Return the (X, Y) coordinate for the center point of the cell that contains the specified text.  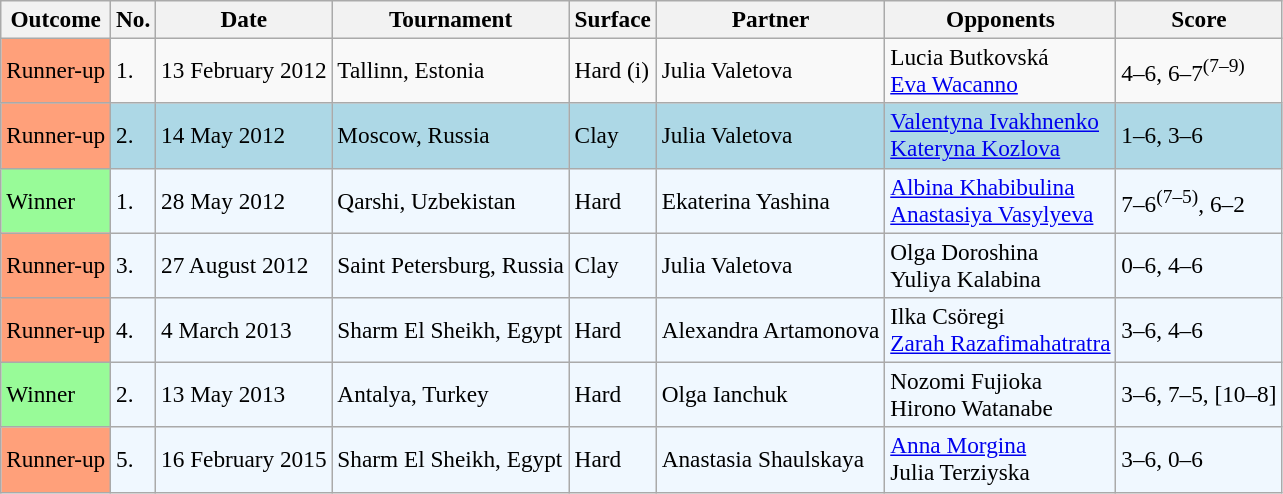
5. (134, 460)
27 August 2012 (244, 264)
Moscow, Russia (450, 136)
Ekaterina Yashina (770, 200)
13 February 2012 (244, 70)
4–6, 6–7(7–9) (1199, 70)
Antalya, Turkey (450, 394)
Partner (770, 19)
0–6, 4–6 (1199, 264)
16 February 2015 (244, 460)
Valentyna Ivakhnenko Kateryna Kozlova (1000, 136)
3. (134, 264)
14 May 2012 (244, 136)
Alexandra Artamonova (770, 330)
Score (1199, 19)
Albina Khabibulina Anastasiya Vasylyeva (1000, 200)
Hard (i) (612, 70)
Tournament (450, 19)
3–6, 4–6 (1199, 330)
13 May 2013 (244, 394)
4 March 2013 (244, 330)
No. (134, 19)
Ilka Csöregi Zarah Razafimahatratra (1000, 330)
Opponents (1000, 19)
Anna Morgina Julia Terziyska (1000, 460)
Surface (612, 19)
3–6, 7–5, [10–8] (1199, 394)
1–6, 3–6 (1199, 136)
3–6, 0–6 (1199, 460)
Qarshi, Uzbekistan (450, 200)
Olga Doroshina Yuliya Kalabina (1000, 264)
Anastasia Shaulskaya (770, 460)
Nozomi Fujioka Hirono Watanabe (1000, 394)
4. (134, 330)
Outcome (56, 19)
Date (244, 19)
Tallinn, Estonia (450, 70)
Saint Petersburg, Russia (450, 264)
Olga Ianchuk (770, 394)
28 May 2012 (244, 200)
Lucia Butkovská Eva Wacanno (1000, 70)
7–6(7–5), 6–2 (1199, 200)
